Extract the [X, Y] coordinate from the center of the cell holding the provided text.  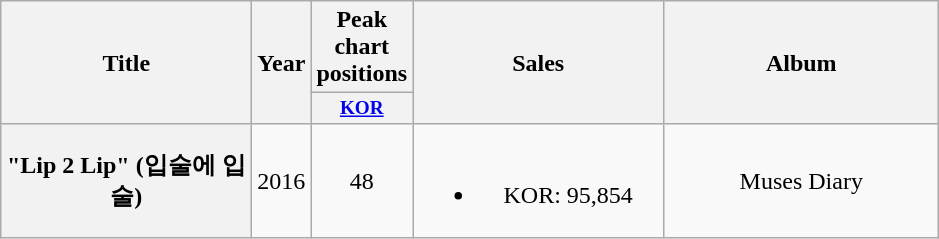
Album [802, 63]
KOR: 95,854 [538, 180]
Peak chart positions [362, 47]
2016 [282, 180]
Year [282, 63]
Muses Diary [802, 180]
48 [362, 180]
KOR [362, 109]
Sales [538, 63]
Title [126, 63]
"Lip 2 Lip" (입술에 입술) [126, 180]
